Identify which cell holds the provided text, then report its [X, Y] central coordinate. 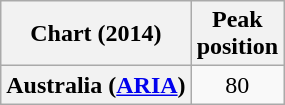
Chart (2014) [96, 34]
Australia (ARIA) [96, 85]
80 [237, 85]
Peakposition [237, 34]
